Search for the cell housing the specified text and yield its [X, Y] center coordinate. 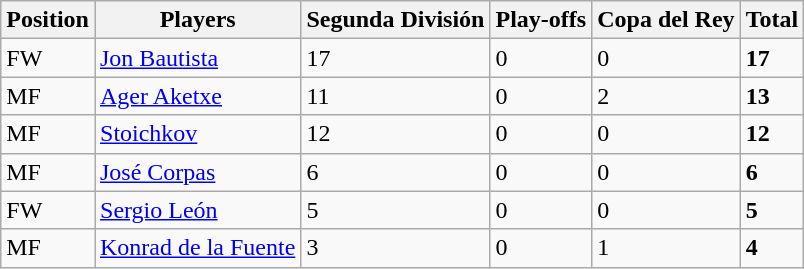
Ager Aketxe [197, 96]
José Corpas [197, 172]
13 [772, 96]
Copa del Rey [666, 20]
1 [666, 248]
Play-offs [541, 20]
Total [772, 20]
Jon Bautista [197, 58]
Sergio León [197, 210]
Position [48, 20]
4 [772, 248]
Players [197, 20]
Konrad de la Fuente [197, 248]
11 [396, 96]
3 [396, 248]
2 [666, 96]
Stoichkov [197, 134]
Segunda División [396, 20]
